Locate the cell with the specified text and output its [X, Y] center coordinate. 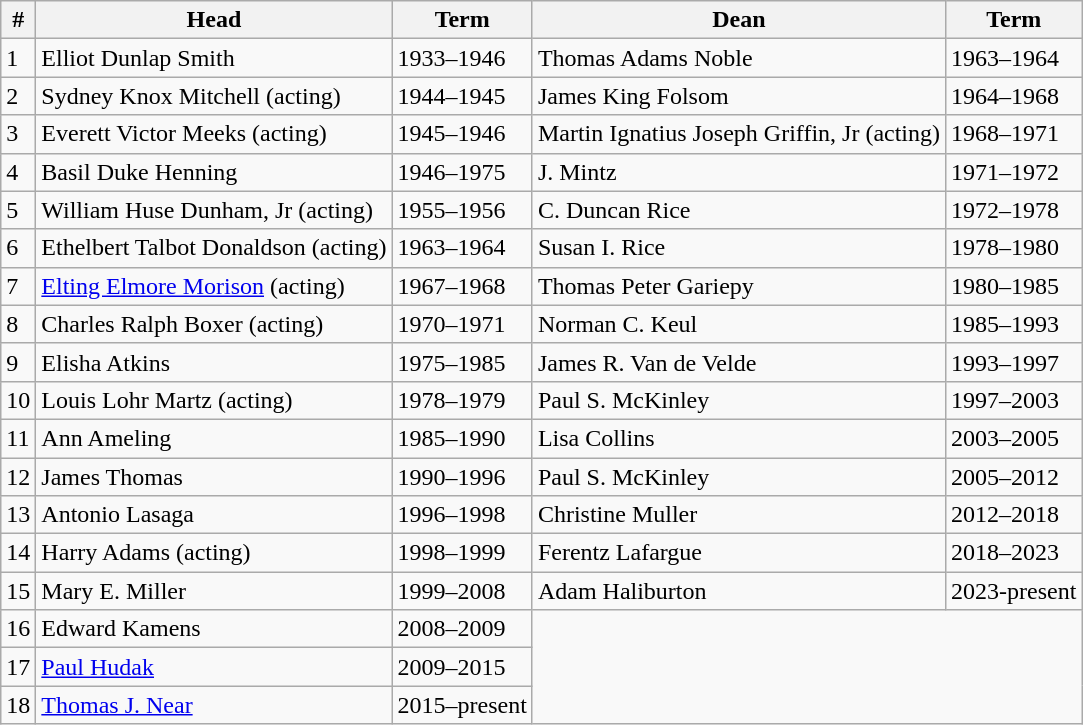
1980–1985 [1014, 286]
16 [18, 629]
Lisa Collins [738, 438]
4 [18, 172]
# [18, 20]
1978–1980 [1014, 248]
3 [18, 134]
2008–2009 [462, 629]
Ferentz Lafargue [738, 553]
2023-present [1014, 591]
Elliot Dunlap Smith [214, 58]
1945–1946 [462, 134]
Antonio Lasaga [214, 515]
James Thomas [214, 477]
15 [18, 591]
Adam Haliburton [738, 591]
Ann Ameling [214, 438]
8 [18, 324]
Thomas Adams Noble [738, 58]
6 [18, 248]
9 [18, 362]
C. Duncan Rice [738, 210]
5 [18, 210]
2005–2012 [1014, 477]
Christine Muller [738, 515]
13 [18, 515]
Head [214, 20]
12 [18, 477]
2012–2018 [1014, 515]
1968–1971 [1014, 134]
2003–2005 [1014, 438]
1993–1997 [1014, 362]
1978–1979 [462, 400]
1997–2003 [1014, 400]
1990–1996 [462, 477]
11 [18, 438]
1998–1999 [462, 553]
Mary E. Miller [214, 591]
Charles Ralph Boxer (acting) [214, 324]
Susan I. Rice [738, 248]
James King Folsom [738, 96]
1985–1993 [1014, 324]
17 [18, 667]
Thomas Peter Gariepy [738, 286]
Louis Lohr Martz (acting) [214, 400]
1999–2008 [462, 591]
1972–1978 [1014, 210]
1975–1985 [462, 362]
1971–1972 [1014, 172]
Martin Ignatius Joseph Griffin, Jr (acting) [738, 134]
Sydney Knox Mitchell (acting) [214, 96]
1996–1998 [462, 515]
William Huse Dunham, Jr (acting) [214, 210]
Dean [738, 20]
10 [18, 400]
Ethelbert Talbot Donaldson (acting) [214, 248]
18 [18, 705]
James R. Van de Velde [738, 362]
1 [18, 58]
1970–1971 [462, 324]
Norman C. Keul [738, 324]
7 [18, 286]
2009–2015 [462, 667]
1946–1975 [462, 172]
Elting Elmore Morison (acting) [214, 286]
Basil Duke Henning [214, 172]
2018–2023 [1014, 553]
Edward Kamens [214, 629]
1985–1990 [462, 438]
1955–1956 [462, 210]
Thomas J. Near [214, 705]
1964–1968 [1014, 96]
Harry Adams (acting) [214, 553]
Everett Victor Meeks (acting) [214, 134]
1967–1968 [462, 286]
2015–present [462, 705]
14 [18, 553]
2 [18, 96]
Paul Hudak [214, 667]
1944–1945 [462, 96]
1933–1946 [462, 58]
J. Mintz [738, 172]
Elisha Atkins [214, 362]
